Find where the given text appears and provide that cell's center as (x, y) coordinate. 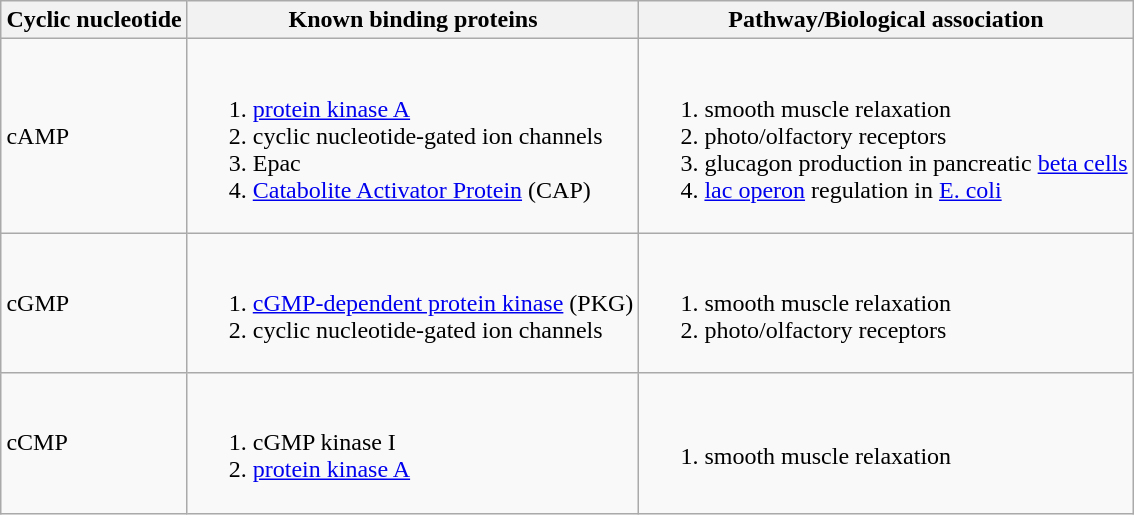
smooth muscle relaxationphoto/olfactory receptorsglucagon production in pancreatic beta cellslac operon regulation in E. coli (886, 136)
cAMP (94, 136)
smooth muscle relaxationphoto/olfactory receptors (886, 303)
Pathway/Biological association (886, 20)
protein kinase Acyclic nucleotide-gated ion channelsEpacCatabolite Activator Protein (CAP) (413, 136)
cCMP (94, 443)
Cyclic nucleotide (94, 20)
smooth muscle relaxation (886, 443)
cGMP-dependent protein kinase (PKG)cyclic nucleotide-gated ion channels (413, 303)
Known binding proteins (413, 20)
cGMP kinase Iprotein kinase A (413, 443)
cGMP (94, 303)
